Search for the cell housing the specified text and yield its [X, Y] center coordinate. 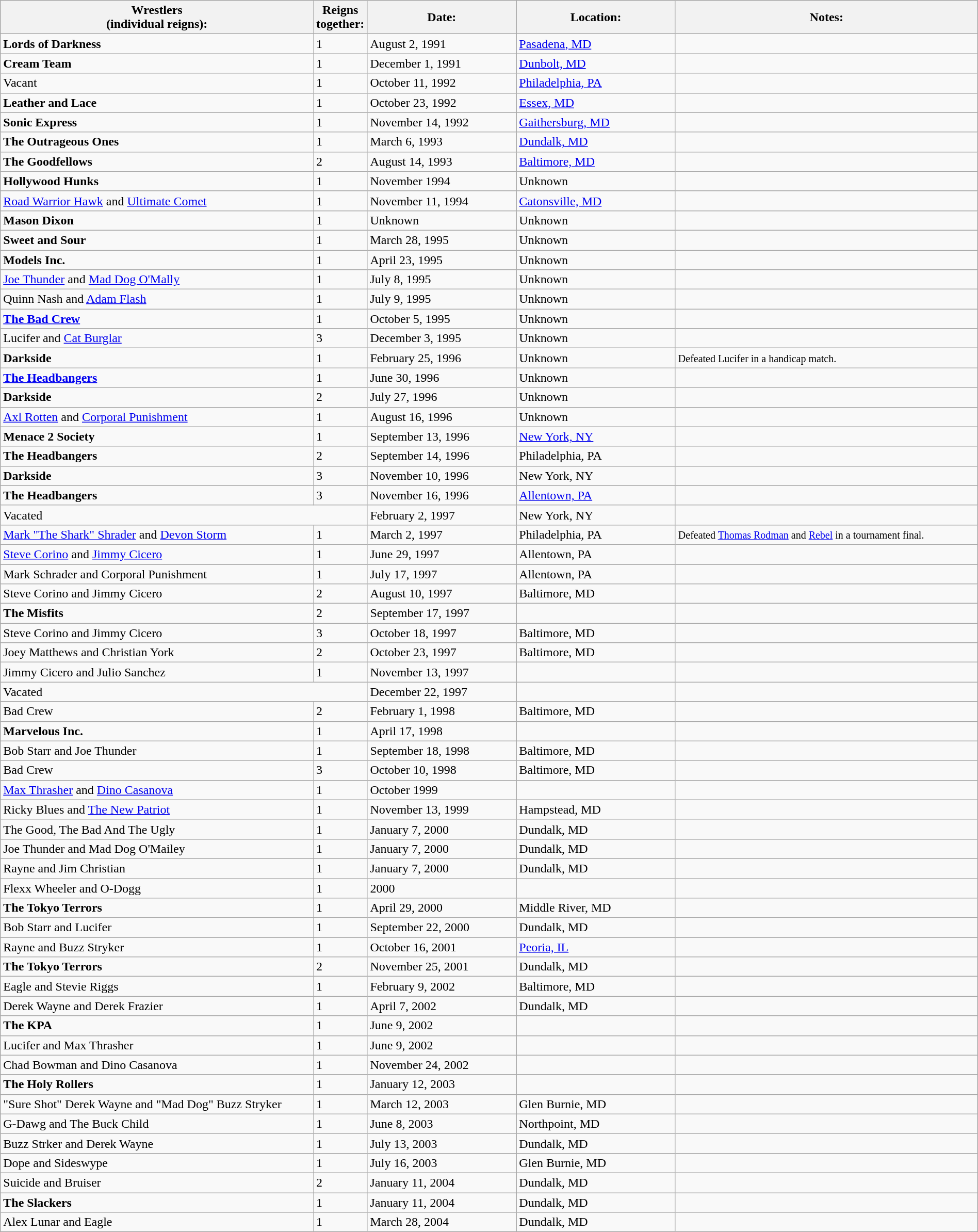
January 12, 2003 [442, 1084]
Ricky Blues and The New Patriot [157, 809]
Lucifer and Max Thrasher [157, 1045]
September 22, 2000 [442, 928]
July 27, 1996 [442, 397]
February 25, 1996 [442, 358]
The Outrageous Ones [157, 142]
September 13, 1996 [442, 436]
November 10, 1996 [442, 476]
Defeated Thomas Rodman and Rebel in a tournament final. [826, 534]
June 29, 1997 [442, 554]
March 28, 2004 [442, 1222]
Northpoint, MD [596, 1124]
The Good, The Bad And The Ugly [157, 829]
Sweet and Sour [157, 240]
Road Warrior Hawk and Ultimate Comet [157, 201]
"Sure Shot" Derek Wayne and "Mad Dog" Buzz Stryker [157, 1104]
March 6, 1993 [442, 142]
Buzz Strker and Derek Wayne [157, 1143]
Bob Starr and Lucifer [157, 928]
G-Dawg and The Buck Child [157, 1124]
Defeated Lucifer in a handicap match. [826, 358]
April 23, 1995 [442, 260]
Sonic Express [157, 122]
Suicide and Bruiser [157, 1182]
Joey Matthews and Christian York [157, 653]
Max Thrasher and Dino Casanova [157, 790]
Rayne and Buzz Stryker [157, 947]
August 14, 1993 [442, 161]
Bob Starr and Joe Thunder [157, 751]
Middle River, MD [596, 908]
Rayne and Jim Christian [157, 868]
The Bad Crew [157, 319]
Hollywood Hunks [157, 181]
Leather and Lace [157, 103]
July 16, 2003 [442, 1163]
October 23, 1997 [442, 653]
November 13, 1999 [442, 809]
September 17, 1997 [442, 613]
November 14, 1992 [442, 122]
2000 [442, 888]
Essex, MD [596, 103]
August 2, 1991 [442, 44]
Flexx Wheeler and O-Dogg [157, 888]
The Goodfellows [157, 161]
July 8, 1995 [442, 280]
Marvelous Inc. [157, 731]
April 7, 2002 [442, 1006]
August 10, 1997 [442, 594]
November 16, 1996 [442, 495]
Wrestlers(individual reigns): [157, 18]
July 13, 2003 [442, 1143]
Peoria, IL [596, 947]
September 18, 1998 [442, 751]
Reignstogether: [340, 18]
Derek Wayne and Derek Frazier [157, 1006]
Alex Lunar and Eagle [157, 1222]
April 29, 2000 [442, 908]
February 9, 2002 [442, 986]
Catonsville, MD [596, 201]
Joe Thunder and Mad Dog O'Mailey [157, 849]
Pasadena, MD [596, 44]
Chad Bowman and Dino Casanova [157, 1065]
Jimmy Cicero and Julio Sanchez [157, 672]
December 22, 1997 [442, 692]
March 28, 1995 [442, 240]
December 1, 1991 [442, 63]
November 13, 1997 [442, 672]
March 2, 1997 [442, 534]
October 16, 2001 [442, 947]
Menace 2 Society [157, 436]
Mark Schrader and Corporal Punishment [157, 574]
November 25, 2001 [442, 967]
Dunbolt, MD [596, 63]
June 8, 2003 [442, 1124]
Hampstead, MD [596, 809]
June 30, 1996 [442, 378]
October 5, 1995 [442, 319]
The Misfits [157, 613]
February 2, 1997 [442, 515]
Notes: [826, 18]
July 17, 1997 [442, 574]
August 16, 1996 [442, 417]
Models Inc. [157, 260]
October 1999 [442, 790]
The Holy Rollers [157, 1084]
July 9, 1995 [442, 299]
Location: [596, 18]
Vacant [157, 83]
Mark "The Shark" Shrader and Devon Storm [157, 534]
October 23, 1992 [442, 103]
November 1994 [442, 181]
Eagle and Stevie Riggs [157, 986]
Mason Dixon [157, 220]
February 1, 1998 [442, 711]
November 11, 1994 [442, 201]
October 18, 1997 [442, 633]
The Slackers [157, 1203]
Quinn Nash and Adam Flash [157, 299]
March 12, 2003 [442, 1104]
April 17, 1998 [442, 731]
Lords of Darkness [157, 44]
December 3, 1995 [442, 338]
November 24, 2002 [442, 1065]
Date: [442, 18]
September 14, 1996 [442, 456]
Axl Rotten and Corporal Punishment [157, 417]
October 11, 1992 [442, 83]
The KPA [157, 1026]
Gaithersburg, MD [596, 122]
Dope and Sideswype [157, 1163]
October 10, 1998 [442, 770]
Cream Team [157, 63]
Lucifer and Cat Burglar [157, 338]
Joe Thunder and Mad Dog O'Mally [157, 280]
